Pinpoint the cell where the given text exists, returning its (X, Y) midpoint coordinate. 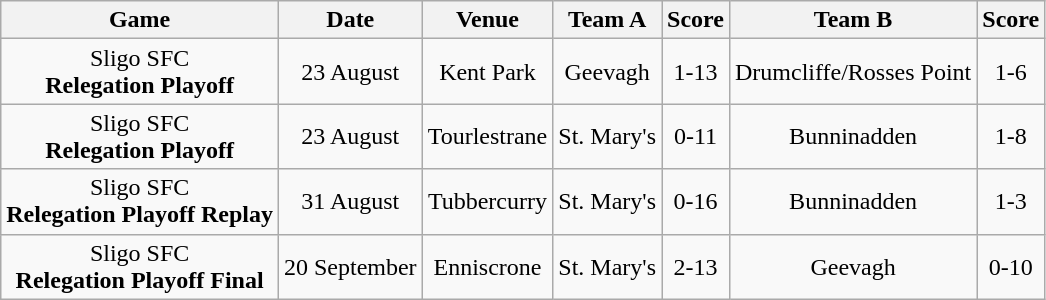
1-3 (1011, 202)
0-10 (1011, 266)
Venue (488, 20)
1-8 (1011, 136)
0-16 (696, 202)
Sligo SFCRelegation Playoff Replay (140, 202)
1-13 (696, 72)
31 August (350, 202)
Tubbercurry (488, 202)
Team A (608, 20)
20 September (350, 266)
Enniscrone (488, 266)
Date (350, 20)
Drumcliffe/Rosses Point (852, 72)
Sligo SFCRelegation Playoff Final (140, 266)
Game (140, 20)
2-13 (696, 266)
0-11 (696, 136)
Kent Park (488, 72)
Tourlestrane (488, 136)
Team B (852, 20)
1-6 (1011, 72)
